Identify which cell holds the provided text, then report its [x, y] central coordinate. 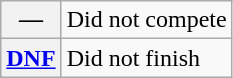
DNF [31, 58]
Did not finish [146, 58]
— [31, 20]
Did not compete [146, 20]
